Output the (X, Y) coordinate of the center of the cell containing the given text.  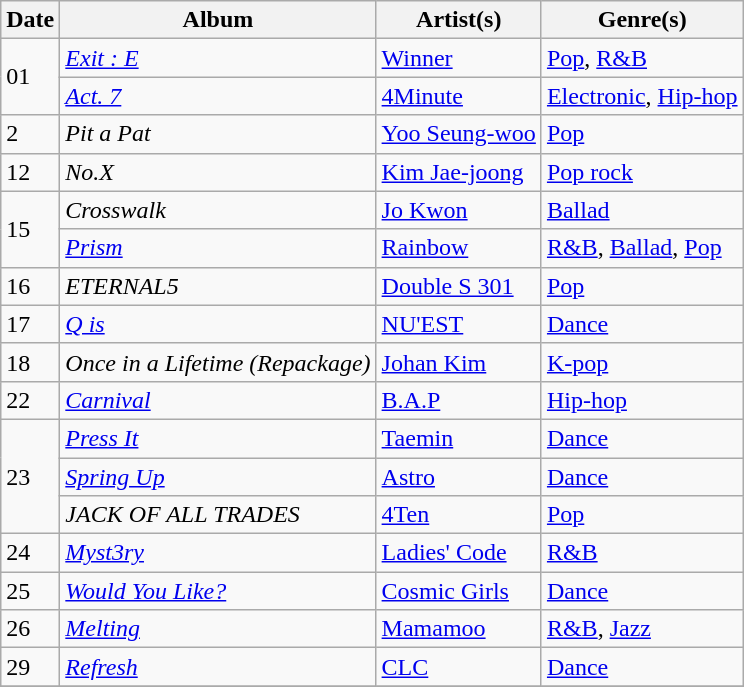
16 (30, 286)
Press It (218, 438)
Kim Jae-joong (458, 172)
Taemin (458, 438)
Astro (458, 477)
17 (30, 324)
29 (30, 667)
K-pop (642, 362)
Johan Kim (458, 362)
2 (30, 134)
Act. 7 (218, 96)
Album (218, 20)
22 (30, 400)
Artist(s) (458, 20)
Once in a Lifetime (Repackage) (218, 362)
R&B, Ballad, Pop (642, 248)
15 (30, 229)
R&B (642, 553)
Jo Kwon (458, 210)
Prism (218, 248)
Would You Like? (218, 591)
Pop, R&B (642, 58)
Cosmic Girls (458, 591)
01 (30, 77)
25 (30, 591)
Ladies' Code (458, 553)
Genre(s) (642, 20)
Hip-hop (642, 400)
Ballad (642, 210)
Double S 301 (458, 286)
CLC (458, 667)
Pop rock (642, 172)
Pit a Pat (218, 134)
Exit : E (218, 58)
18 (30, 362)
Winner (458, 58)
R&B, Jazz (642, 629)
12 (30, 172)
26 (30, 629)
Carnival (218, 400)
No.X (218, 172)
4Ten (458, 515)
ETERNAL5 (218, 286)
Spring Up (218, 477)
Rainbow (458, 248)
JACK OF ALL TRADES (218, 515)
23 (30, 476)
Melting (218, 629)
Refresh (218, 667)
B.A.P (458, 400)
4Minute (458, 96)
24 (30, 553)
Myst3ry (218, 553)
Yoo Seung-woo (458, 134)
Crosswalk (218, 210)
Mamamoo (458, 629)
Date (30, 20)
Electronic, Hip-hop (642, 96)
Q is (218, 324)
NU'EST (458, 324)
